Determine the (x, y) coordinate at the center of the cell enclosing the given text.  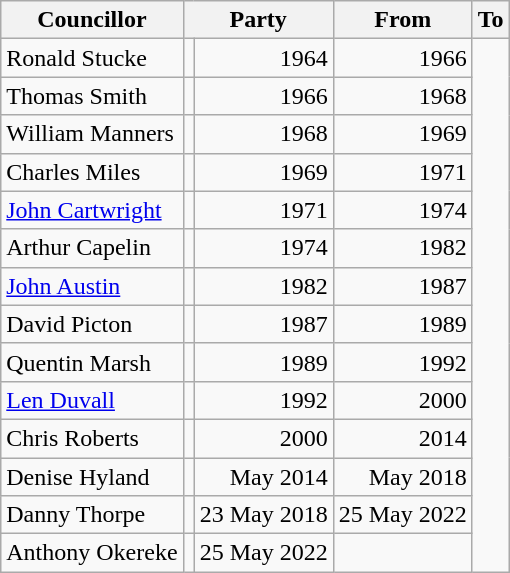
May 2018 (402, 477)
Party (258, 20)
Ronald Stucke (92, 58)
23 May 2018 (264, 515)
Thomas Smith (92, 96)
To (490, 20)
David Picton (92, 324)
Councillor (92, 20)
Quentin Marsh (92, 362)
Denise Hyland (92, 477)
1964 (264, 58)
May 2014 (264, 477)
Len Duvall (92, 400)
Arthur Capelin (92, 248)
Danny Thorpe (92, 515)
Anthony Okereke (92, 553)
2014 (402, 438)
From (402, 20)
John Cartwright (92, 210)
John Austin (92, 286)
Chris Roberts (92, 438)
William Manners (92, 134)
Charles Miles (92, 172)
